Detect which cell encompasses the target text, then output its (x, y) center coordinate. 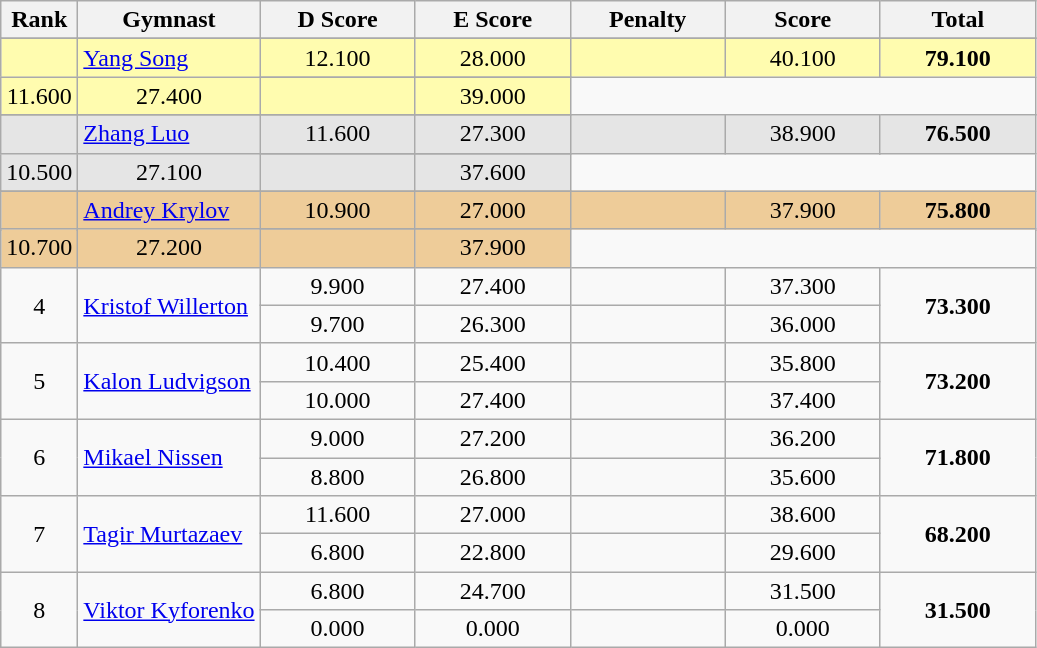
Penalty (648, 20)
76.500 (958, 134)
36.000 (802, 324)
39.000 (492, 96)
37.300 (802, 286)
Andrey Krylov (169, 210)
26.300 (492, 324)
6 (40, 457)
24.700 (492, 591)
4 (40, 305)
10.700 (40, 248)
12.100 (338, 58)
E Score (492, 20)
Yang Song (169, 58)
35.800 (802, 362)
Gymnast (169, 20)
Kalon Ludvigson (169, 381)
26.800 (492, 477)
Tagir Murtazaev (169, 534)
8.800 (338, 477)
7 (40, 534)
35.600 (802, 477)
10.900 (338, 210)
Total (958, 20)
68.200 (958, 534)
10.500 (40, 172)
9.000 (338, 438)
71.800 (958, 457)
Mikael Nissen (169, 457)
36.200 (802, 438)
10.400 (338, 362)
27.100 (169, 172)
28.000 (492, 58)
38.600 (802, 515)
8 (40, 610)
9.900 (338, 286)
29.600 (802, 553)
75.800 (958, 210)
D Score (338, 20)
37.600 (492, 172)
38.900 (802, 134)
10.000 (338, 400)
Zhang Luo (169, 134)
Kristof Willerton (169, 305)
22.800 (492, 553)
9.700 (338, 324)
73.300 (958, 305)
Score (802, 20)
27.300 (492, 134)
Viktor Kyforenko (169, 610)
40.100 (802, 58)
25.400 (492, 362)
5 (40, 381)
37.400 (802, 400)
Rank (40, 20)
73.200 (958, 381)
79.100 (958, 58)
